Locate the cell with the specified text and output its [x, y] center coordinate. 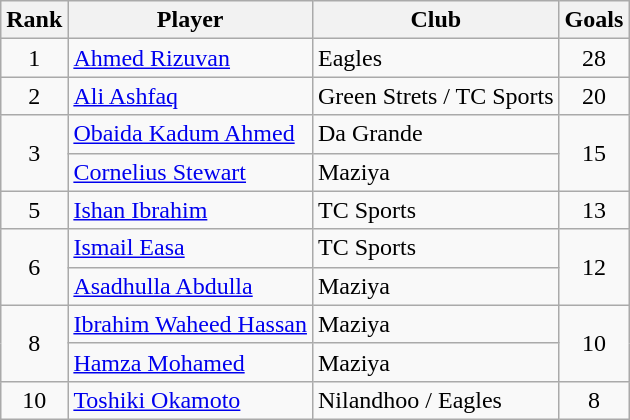
13 [594, 210]
Hamza Mohamed [190, 362]
1 [34, 58]
Da Grande [436, 134]
Cornelius Stewart [190, 172]
Green Strets / TC Sports [436, 96]
Ibrahim Waheed Hassan [190, 324]
Club [436, 20]
Player [190, 20]
20 [594, 96]
Ahmed Rizuvan [190, 58]
12 [594, 267]
5 [34, 210]
28 [594, 58]
Rank [34, 20]
Ali Ashfaq [190, 96]
Nilandhoo / Eagles [436, 400]
Eagles [436, 58]
Asadhulla Abdulla [190, 286]
Obaida Kadum Ahmed [190, 134]
2 [34, 96]
15 [594, 153]
6 [34, 267]
Goals [594, 20]
Ishan Ibrahim [190, 210]
Ismail Easa [190, 248]
3 [34, 153]
Toshiki Okamoto [190, 400]
